Return (x, y) of the center of cell containing provided text 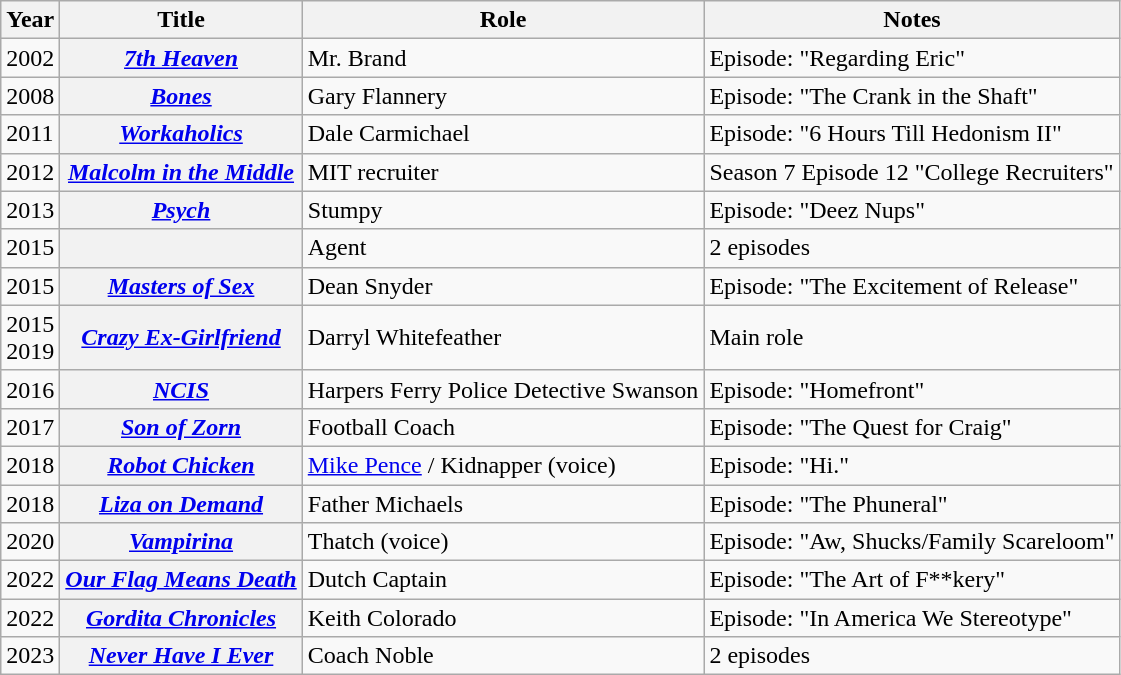
Thatch (voice) (503, 542)
Dutch Captain (503, 580)
Episode: "6 Hours Till Hedonism II" (912, 134)
Father Michaels (503, 503)
Workaholics (181, 134)
2017 (30, 427)
2023 (30, 656)
Episode: "Hi." (912, 465)
2011 (30, 134)
Football Coach (503, 427)
Our Flag Means Death (181, 580)
20152019 (30, 338)
Stumpy (503, 210)
Never Have I Ever (181, 656)
2020 (30, 542)
Vampirina (181, 542)
Dale Carmichael (503, 134)
Mike Pence / Kidnapper (voice) (503, 465)
Role (503, 20)
Episode: "Homefront" (912, 389)
2013 (30, 210)
Season 7 Episode 12 "College Recruiters" (912, 172)
Son of Zorn (181, 427)
7th Heaven (181, 58)
Psych (181, 210)
Malcolm in the Middle (181, 172)
Episode: "Aw, Shucks/Family Scareloom" (912, 542)
2002 (30, 58)
NCIS (181, 389)
Bones (181, 96)
Gordita Chronicles (181, 618)
Episode: "The Quest for Craig" (912, 427)
Keith Colorado (503, 618)
Crazy Ex-Girlfriend (181, 338)
Masters of Sex (181, 286)
Episode: "Regarding Eric" (912, 58)
Darryl Whitefeather (503, 338)
Episode: "The Art of F**kery" (912, 580)
Robot Chicken (181, 465)
Year (30, 20)
Episode: "Deez Nups" (912, 210)
Episode: "In America We Stereotype" (912, 618)
MIT recruiter (503, 172)
Coach Noble (503, 656)
Episode: "The Phuneral" (912, 503)
Agent (503, 248)
Harpers Ferry Police Detective Swanson (503, 389)
Liza on Demand (181, 503)
Dean Snyder (503, 286)
2012 (30, 172)
Main role (912, 338)
Title (181, 20)
Episode: "The Excitement of Release" (912, 286)
Mr. Brand (503, 58)
Gary Flannery (503, 96)
2008 (30, 96)
2016 (30, 389)
Episode: "The Crank in the Shaft" (912, 96)
Notes (912, 20)
